Determine the [X, Y] coordinate at the center of the cell enclosing the given text.  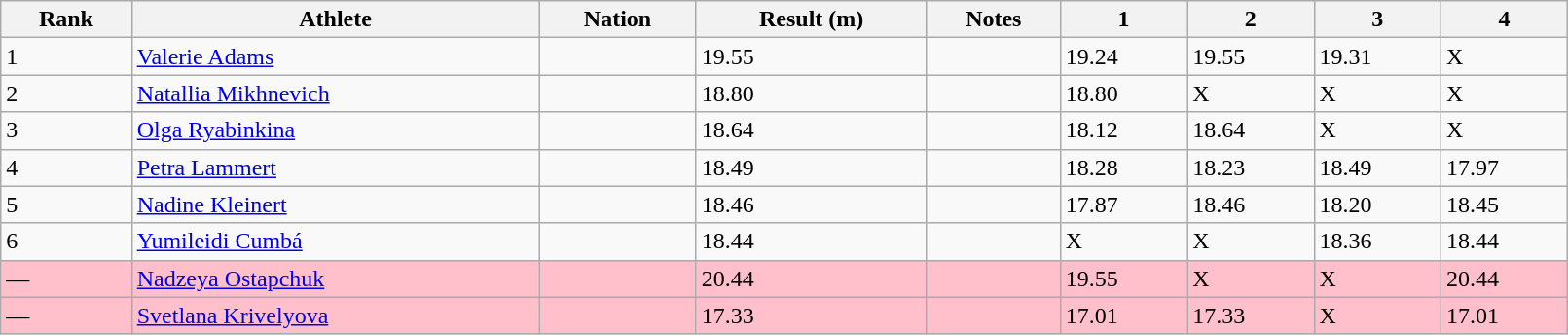
18.23 [1251, 167]
5 [66, 205]
Svetlana Krivelyova [335, 316]
Olga Ryabinkina [335, 130]
6 [66, 242]
Nation [617, 19]
19.24 [1123, 56]
19.31 [1377, 56]
Natallia Mikhnevich [335, 93]
17.87 [1123, 205]
17.97 [1504, 167]
Rank [66, 19]
18.45 [1504, 205]
Result (m) [812, 19]
Athlete [335, 19]
Petra Lammert [335, 167]
Nadine Kleinert [335, 205]
18.20 [1377, 205]
18.12 [1123, 130]
18.28 [1123, 167]
Notes [993, 19]
Yumileidi Cumbá [335, 242]
18.36 [1377, 242]
Nadzeya Ostapchuk [335, 279]
Valerie Adams [335, 56]
